Pinpoint the cell where the given text exists, returning its [x, y] midpoint coordinate. 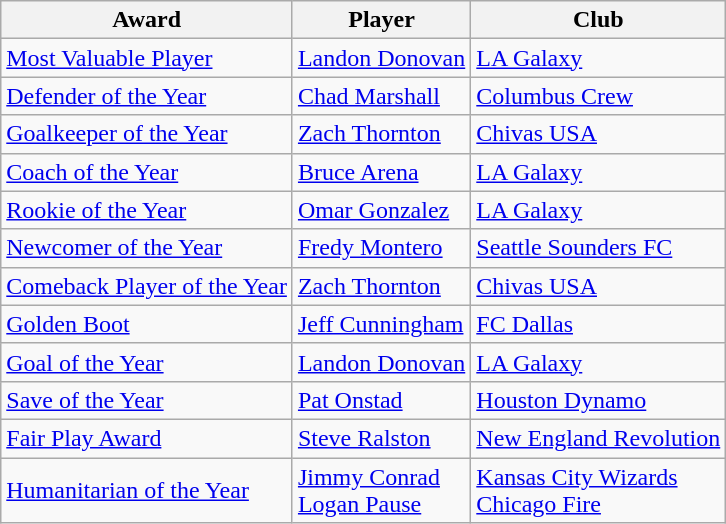
Seattle Sounders FC [598, 248]
Newcomer of the Year [147, 248]
Rookie of the Year [147, 210]
Bruce Arena [381, 172]
Chad Marshall [381, 96]
Golden Boot [147, 324]
Club [598, 20]
Most Valuable Player [147, 58]
Omar Gonzalez [381, 210]
Jeff Cunningham [381, 324]
Steve Ralston [381, 438]
Houston Dynamo [598, 400]
Goalkeeper of the Year [147, 134]
Award [147, 20]
Humanitarian of the Year [147, 490]
Goal of the Year [147, 362]
Coach of the Year [147, 172]
Pat Onstad [381, 400]
FC Dallas [598, 324]
Comeback Player of the Year [147, 286]
Fredy Montero [381, 248]
Player [381, 20]
Defender of the Year [147, 96]
Save of the Year [147, 400]
Kansas City Wizards Chicago Fire [598, 490]
Columbus Crew [598, 96]
Fair Play Award [147, 438]
New England Revolution [598, 438]
Jimmy Conrad Logan Pause [381, 490]
